Return the (x, y) coordinate for the center point of the cell that contains the specified text.  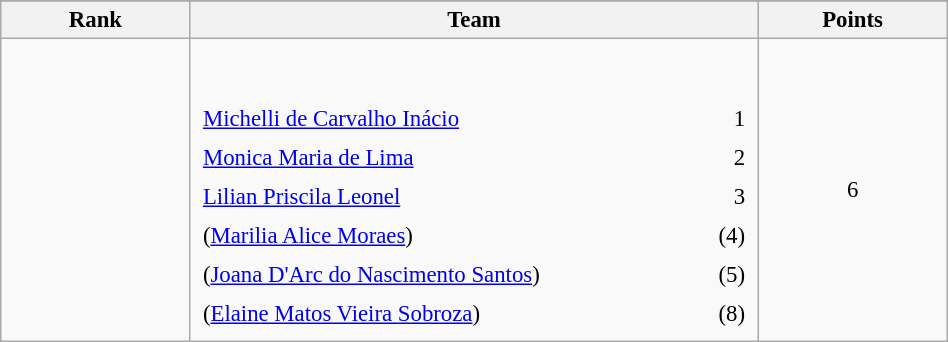
Rank (96, 20)
1 (724, 119)
(5) (724, 275)
(Elaine Matos Vieira Sobroza) (446, 314)
Team (474, 20)
Monica Maria de Lima (446, 158)
(8) (724, 314)
2 (724, 158)
Points (852, 20)
(Marilia Alice Moraes) (446, 236)
Lilian Priscila Leonel (446, 197)
Michelli de Carvalho Inácio (446, 119)
3 (724, 197)
(Joana D'Arc do Nascimento Santos) (446, 275)
6 (852, 190)
(4) (724, 236)
